Provide the (x, y) coordinate of the cell's center where the given text is located.  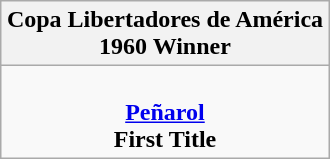
Copa Libertadores de América1960 Winner (164, 34)
PeñarolFirst Title (164, 112)
